Capture the cell that displays the provided text and extract its [X, Y] central coordinate. 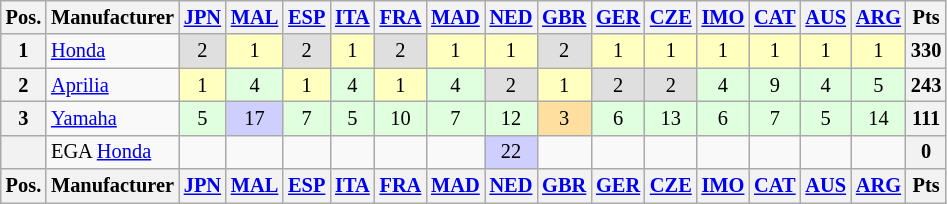
EGA Honda [112, 152]
Aprilia [112, 85]
14 [878, 118]
13 [671, 118]
Yamaha [112, 118]
330 [926, 51]
22 [512, 152]
243 [926, 85]
0 [926, 152]
17 [254, 118]
111 [926, 118]
Honda [112, 51]
9 [774, 85]
12 [512, 118]
10 [401, 118]
